Find where the given text appears and provide that cell's center as [x, y] coordinate. 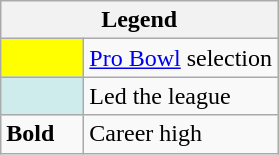
Bold [42, 134]
Pro Bowl selection [181, 58]
Legend [140, 20]
Led the league [181, 96]
Career high [181, 134]
